Output the [x, y] coordinate of the center of the cell containing the given text.  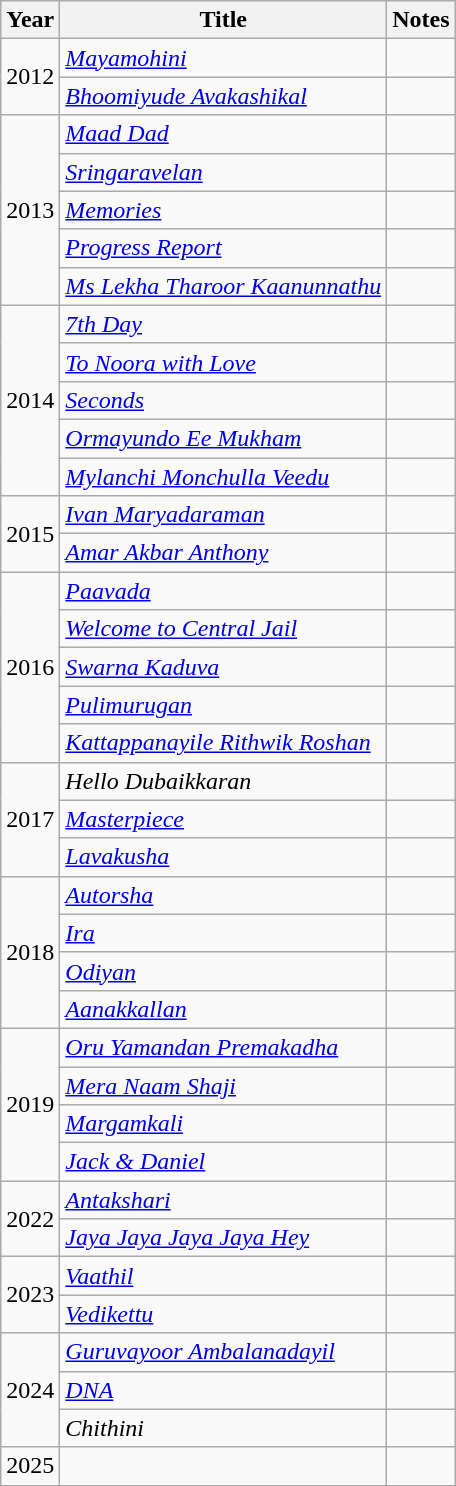
DNA [224, 1390]
2019 [30, 1104]
Maad Dad [224, 134]
Oru Yamandan Premakadha [224, 1047]
Aanakkallan [224, 1009]
Paavada [224, 591]
Pulimurugan [224, 705]
Vedikettu [224, 1314]
Lavakusha [224, 857]
2017 [30, 819]
Vaathil [224, 1276]
Autorsha [224, 895]
Ormayundo Ee Mukham [224, 438]
Ivan Maryadaraman [224, 515]
2015 [30, 534]
Notes [421, 20]
Seconds [224, 400]
2013 [30, 210]
Kattappanayile Rithwik Roshan [224, 743]
Welcome to Central Jail [224, 629]
Mera Naam Shaji [224, 1085]
Guruvayoor Ambalanadayil [224, 1352]
2012 [30, 77]
Jaya Jaya Jaya Jaya Hey [224, 1238]
2023 [30, 1295]
Year [30, 20]
Title [224, 20]
Sringaravelan [224, 172]
Progress Report [224, 248]
2014 [30, 400]
2025 [30, 1466]
Antakshari [224, 1200]
2022 [30, 1219]
Odiyan [224, 971]
Jack & Daniel [224, 1162]
2018 [30, 952]
Chithini [224, 1428]
Mayamohini [224, 58]
Swarna Kaduva [224, 667]
Ms Lekha Tharoor Kaanunnathu [224, 286]
7th Day [224, 324]
Hello Dubaikkaran [224, 781]
Masterpiece [224, 819]
2016 [30, 667]
Amar Akbar Anthony [224, 553]
Margamkali [224, 1124]
Mylanchi Monchulla Veedu [224, 477]
Bhoomiyude Avakashikal [224, 96]
To Noora with Love [224, 362]
2024 [30, 1390]
Memories [224, 210]
Ira [224, 933]
